Search for the cell housing the specified text and yield its [x, y] center coordinate. 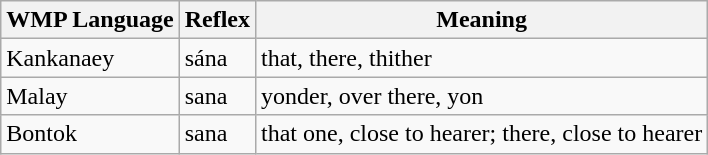
Reflex [217, 20]
Bontok [90, 134]
that one, close to hearer; there, close to hearer [482, 134]
Meaning [482, 20]
Kankanaey [90, 58]
WMP Language [90, 20]
sána [217, 58]
yonder, over there, yon [482, 96]
Malay [90, 96]
that, there, thither [482, 58]
